From the cell containing the given text, extract its center point as [x, y] coordinate. 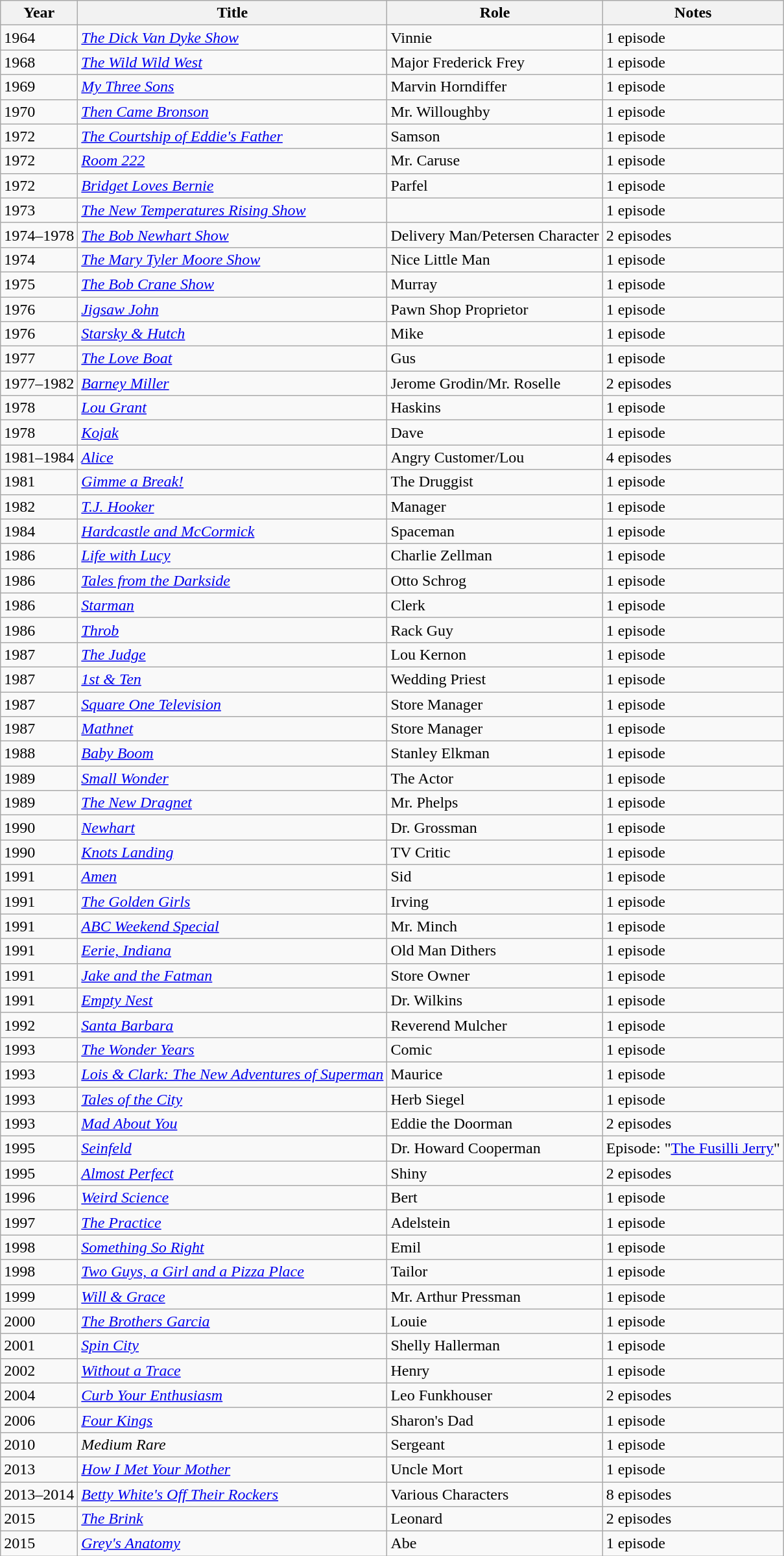
Stanley Elkman [495, 754]
Weird Science [232, 1198]
T.J. Hooker [232, 507]
Tales from the Darkside [232, 581]
Lois & Clark: The New Adventures of Superman [232, 1074]
1992 [39, 1025]
1970 [39, 112]
The Judge [232, 654]
Otto Schrog [495, 581]
Mr. Phelps [495, 803]
Charlie Zellman [495, 556]
Manager [495, 507]
Square One Television [232, 704]
Louie [495, 1321]
Angry Customer/Lou [495, 457]
Adelstein [495, 1223]
Throb [232, 630]
My Three Sons [232, 87]
Without a Trace [232, 1370]
Starman [232, 605]
1975 [39, 284]
Sergeant [495, 1444]
The New Temperatures Rising Show [232, 210]
Gus [495, 359]
ABC Weekend Special [232, 926]
Marvin Horndiffer [495, 87]
Small Wonder [232, 778]
1973 [39, 210]
The Wild Wild West [232, 62]
1988 [39, 754]
Pawn Shop Proprietor [495, 309]
Something So Right [232, 1247]
Herb Siegel [495, 1099]
2010 [39, 1444]
Dr. Howard Cooperman [495, 1149]
1997 [39, 1223]
The New Dragnet [232, 803]
Hardcastle and McCormick [232, 531]
2000 [39, 1321]
Mathnet [232, 729]
2013–2014 [39, 1494]
Spaceman [495, 531]
Delivery Man/Petersen Character [495, 235]
2006 [39, 1420]
Mr. Willoughby [495, 112]
1974–1978 [39, 235]
1st & Ten [232, 679]
Then Came Bronson [232, 112]
1981–1984 [39, 457]
The Druggist [495, 482]
The Mary Tyler Moore Show [232, 259]
Title [232, 13]
Comic [495, 1049]
Alice [232, 457]
Role [495, 13]
Eerie, Indiana [232, 951]
Will & Grace [232, 1297]
1996 [39, 1198]
Episode: "The Fusilli Jerry" [693, 1149]
Year [39, 13]
Barney Miller [232, 383]
Shelly Hallerman [495, 1346]
Almost Perfect [232, 1173]
Sharon's Dad [495, 1420]
Shiny [495, 1173]
1999 [39, 1297]
The Dick Van Dyke Show [232, 38]
Lou Kernon [495, 654]
Mr. Caruse [495, 161]
2002 [39, 1370]
1977 [39, 359]
Empty Nest [232, 1000]
1981 [39, 482]
Store Owner [495, 975]
Newhart [232, 828]
The Brothers Garcia [232, 1321]
Irving [495, 902]
Reverend Mulcher [495, 1025]
Tailor [495, 1272]
Samson [495, 136]
2004 [39, 1395]
2013 [39, 1469]
Mike [495, 334]
The Bob Newhart Show [232, 235]
Uncle Mort [495, 1469]
Seinfeld [232, 1149]
Four Kings [232, 1420]
Leonard [495, 1519]
Jake and the Fatman [232, 975]
Jerome Grodin/Mr. Roselle [495, 383]
1984 [39, 531]
Mr. Minch [495, 926]
Major Frederick Frey [495, 62]
Dr. Wilkins [495, 1000]
Emil [495, 1247]
The Golden Girls [232, 902]
Mr. Arthur Pressman [495, 1297]
The Wonder Years [232, 1049]
1974 [39, 259]
Gimme a Break! [232, 482]
Tales of the City [232, 1099]
The Bob Crane Show [232, 284]
Maurice [495, 1074]
Wedding Priest [495, 679]
Life with Lucy [232, 556]
Spin City [232, 1346]
Kojak [232, 433]
Bridget Loves Bernie [232, 186]
The Practice [232, 1223]
1982 [39, 507]
Sid [495, 877]
The Actor [495, 778]
Curb Your Enthusiasm [232, 1395]
Abe [495, 1544]
1977–1982 [39, 383]
The Courtship of Eddie's Father [232, 136]
Various Characters [495, 1494]
Henry [495, 1370]
4 episodes [693, 457]
Nice Little Man [495, 259]
Knots Landing [232, 852]
Notes [693, 13]
The Love Boat [232, 359]
Eddie the Doorman [495, 1124]
Lou Grant [232, 408]
How I Met Your Mother [232, 1469]
Dr. Grossman [495, 828]
Parfel [495, 186]
Murray [495, 284]
Old Man Dithers [495, 951]
Betty White's Off Their Rockers [232, 1494]
Grey's Anatomy [232, 1544]
Amen [232, 877]
Santa Barbara [232, 1025]
Baby Boom [232, 754]
Two Guys, a Girl and a Pizza Place [232, 1272]
Bert [495, 1198]
Jigsaw John [232, 309]
Mad About You [232, 1124]
1964 [39, 38]
Medium Rare [232, 1444]
Leo Funkhouser [495, 1395]
Vinnie [495, 38]
8 episodes [693, 1494]
TV Critic [495, 852]
Room 222 [232, 161]
Dave [495, 433]
Clerk [495, 605]
Starsky & Hutch [232, 334]
The Brink [232, 1519]
2001 [39, 1346]
Haskins [495, 408]
1968 [39, 62]
1969 [39, 87]
Rack Guy [495, 630]
